Determine the [x, y] coordinate at the center of the cell enclosing the given text.  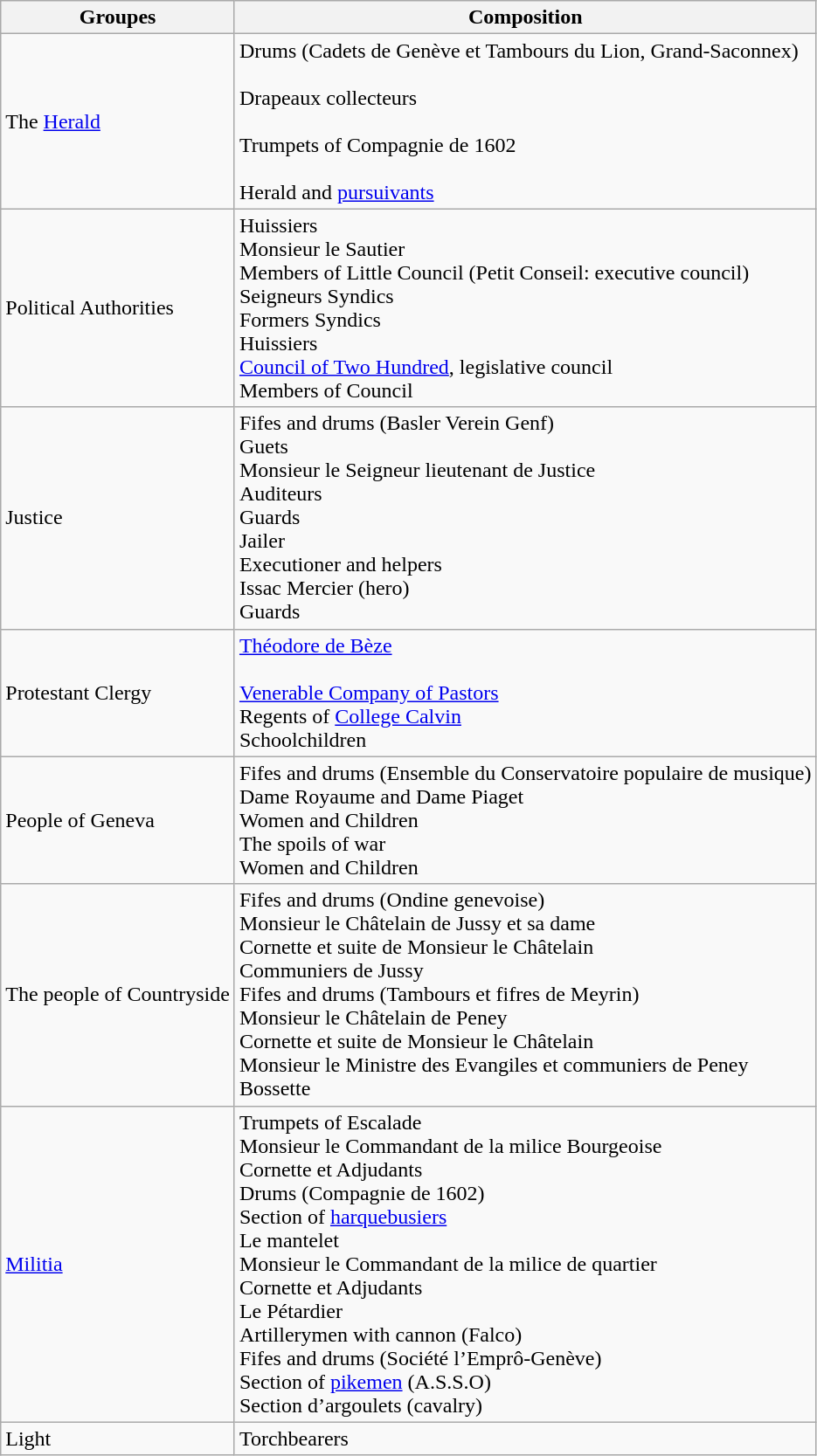
Drums (Cadets de Genève et Tambours du Lion, Grand-Saconnex)Drapeaux collecteursTrumpets of Compagnie de 1602 Herald and pursuivants [525, 121]
Militia [118, 1264]
Political Authorities [118, 307]
Théodore de Bèze Venerable Company of Pastors Regents of College Calvin Schoolchildren [525, 693]
The Herald [118, 121]
Light [118, 1439]
Torchbearers [525, 1439]
Groupes [118, 17]
People of Geneva [118, 820]
The people of Countryside [118, 995]
Composition [525, 17]
Justice [118, 518]
Protestant Clergy [118, 693]
Fifes and drums (Ensemble du Conservatoire populaire de musique)Dame Royaume and Dame Piaget Women and Children The spoils of war Women and Children [525, 820]
